Find where the given text appears and provide that cell's center as [x, y] coordinate. 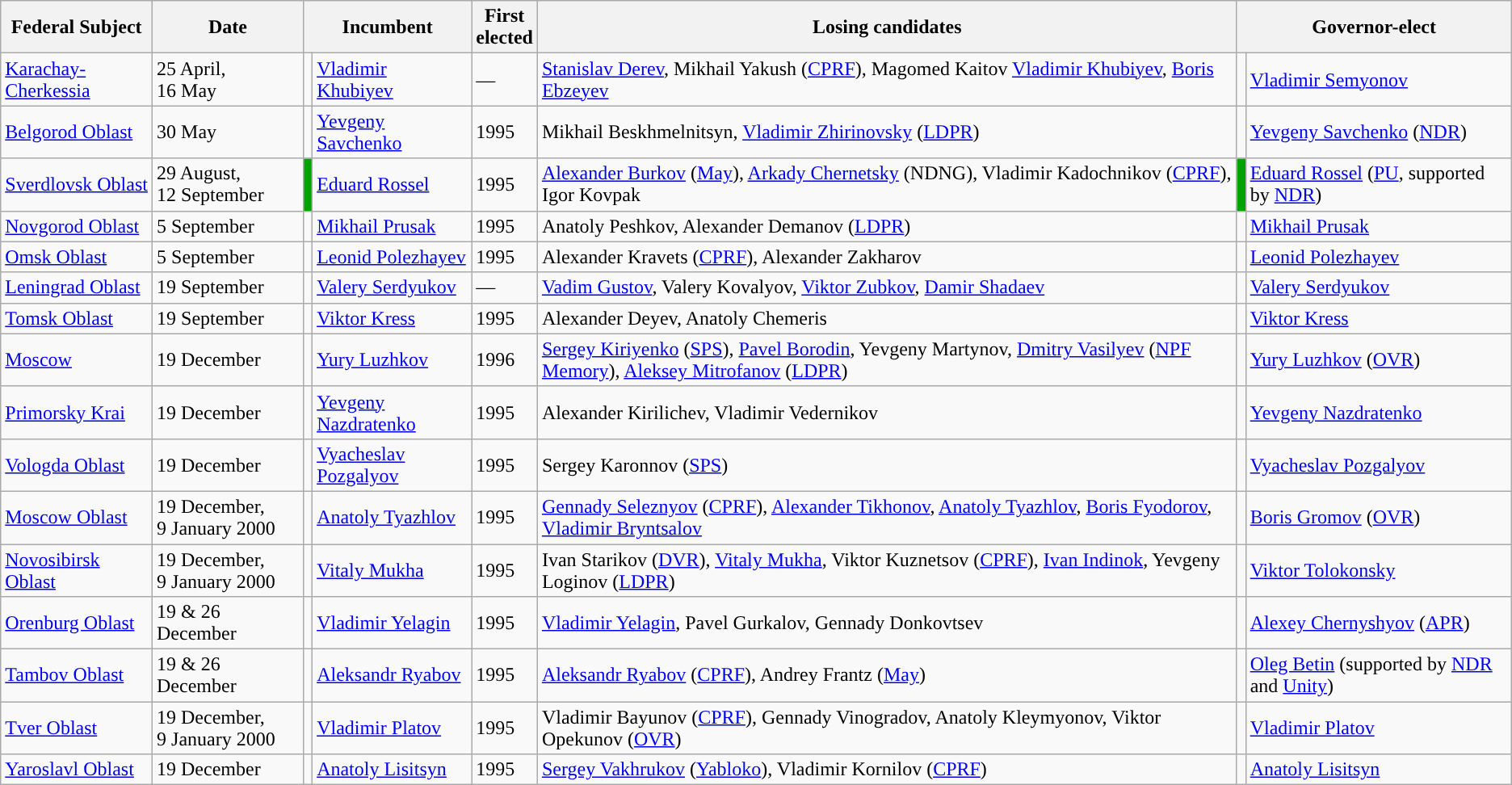
Tomsk Oblast [77, 318]
Vitaly Mukha [393, 570]
Belgorod Oblast [77, 132]
Vologda Oblast [77, 465]
Eduard Rossel [393, 184]
Moscow Oblast [77, 517]
30 May [228, 132]
Primorsky Krai [77, 412]
Alexander Kirilichev, Vladimir Vedernikov [887, 412]
Viktor Tolokonsky [1378, 570]
Omsk Oblast [77, 257]
Stanislav Derev, Mikhail Yakush (CPRF), Magomed Kaitov Vladimir Khubiyev, Boris Ebzeyev [887, 79]
Mikhail Beskhmelnitsyn, Vladimir Zhirinovsky (LDPR) [887, 132]
Yevgeny Savchenko [393, 132]
Oleg Betin (supported by NDR and Unity) [1378, 675]
Alexander Burkov (May), Arkady Chernetsky (NDNG), Vladimir Kadochnikov (CPRF), Igor Kovpak [887, 184]
Aleksandr Ryabov [393, 675]
Tambov Oblast [77, 675]
Date [228, 27]
Alexander Kravets (CPRF), Alexander Zakharov [887, 257]
Yury Luzhkov [393, 360]
Leningrad Oblast [77, 288]
Alexey Chernyshyov (APR) [1378, 623]
Sverdlovsk Oblast [77, 184]
Novosibirsk Oblast [77, 570]
Sergey Vakhrukov (Yabloko), Vladimir Kornilov (CPRF) [887, 770]
Karachay-Cherkessia [77, 79]
Sergey Kiriyenko (SPS), Pavel Borodin, Yevgeny Martynov, Dmitry Vasilyev (NPF Memory), Aleksey Mitrofanov (LDPR) [887, 360]
Ivan Starikov (DVR), Vitaly Mukha, Viktor Kuznetsov (CPRF), Ivan Indinok, Yevgeny Loginov (LDPR) [887, 570]
Incumbent [388, 27]
Tver Oblast [77, 728]
Federal Subject [77, 27]
Yury Luzhkov (OVR) [1378, 360]
Vladimir Yelagin [393, 623]
Losing candidates [887, 27]
Vadim Gustov, Valery Kovalyov, Viktor Zubkov, Damir Shadaev [887, 288]
Orenburg Oblast [77, 623]
Boris Gromov (OVR) [1378, 517]
Vladimir Khubiyev [393, 79]
Yevgeny Savchenko (NDR) [1378, 132]
Aleksandr Ryabov (CPRF), Andrey Frantz (May) [887, 675]
Eduard Rossel (PU, supported by NDR) [1378, 184]
Yaroslavl Oblast [77, 770]
25 April,16 May [228, 79]
Firstelected [505, 27]
Governor-elect [1374, 27]
Sergey Karonnov (SPS) [887, 465]
Vladimir Bayunov (CPRF), Gennady Vinogradov, Anatoly Kleymyonov, Viktor Opekunov (OVR) [887, 728]
Alexander Deyev, Anatoly Chemeris [887, 318]
Anatoly Tyazhlov [393, 517]
Gennady Seleznyov (CPRF), Alexander Tikhonov, Anatoly Tyazhlov, Boris Fyodorov, Vladimir Bryntsalov [887, 517]
Vladimir Yelagin, Pavel Gurkalov, Gennady Donkovtsev [887, 623]
Anatoly Peshkov, Alexander Demanov (LDPR) [887, 226]
29 August,12 September [228, 184]
1996 [505, 360]
Moscow [77, 360]
Vladimir Semyonov [1378, 79]
Novgorod Oblast [77, 226]
